Pinpoint the cell where the given text exists, returning its [x, y] midpoint coordinate. 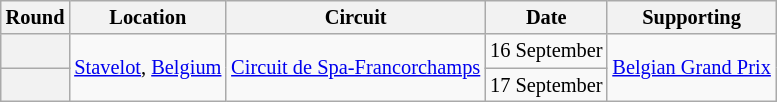
Supporting [691, 17]
Circuit [356, 17]
Circuit de Spa-Francorchamps [356, 68]
17 September [546, 85]
Stavelot, Belgium [148, 68]
16 September [546, 51]
Date [546, 17]
Round [36, 17]
Location [148, 17]
Belgian Grand Prix [691, 68]
